Provide the (x, y) coordinate of the cell's center where the given text is located.  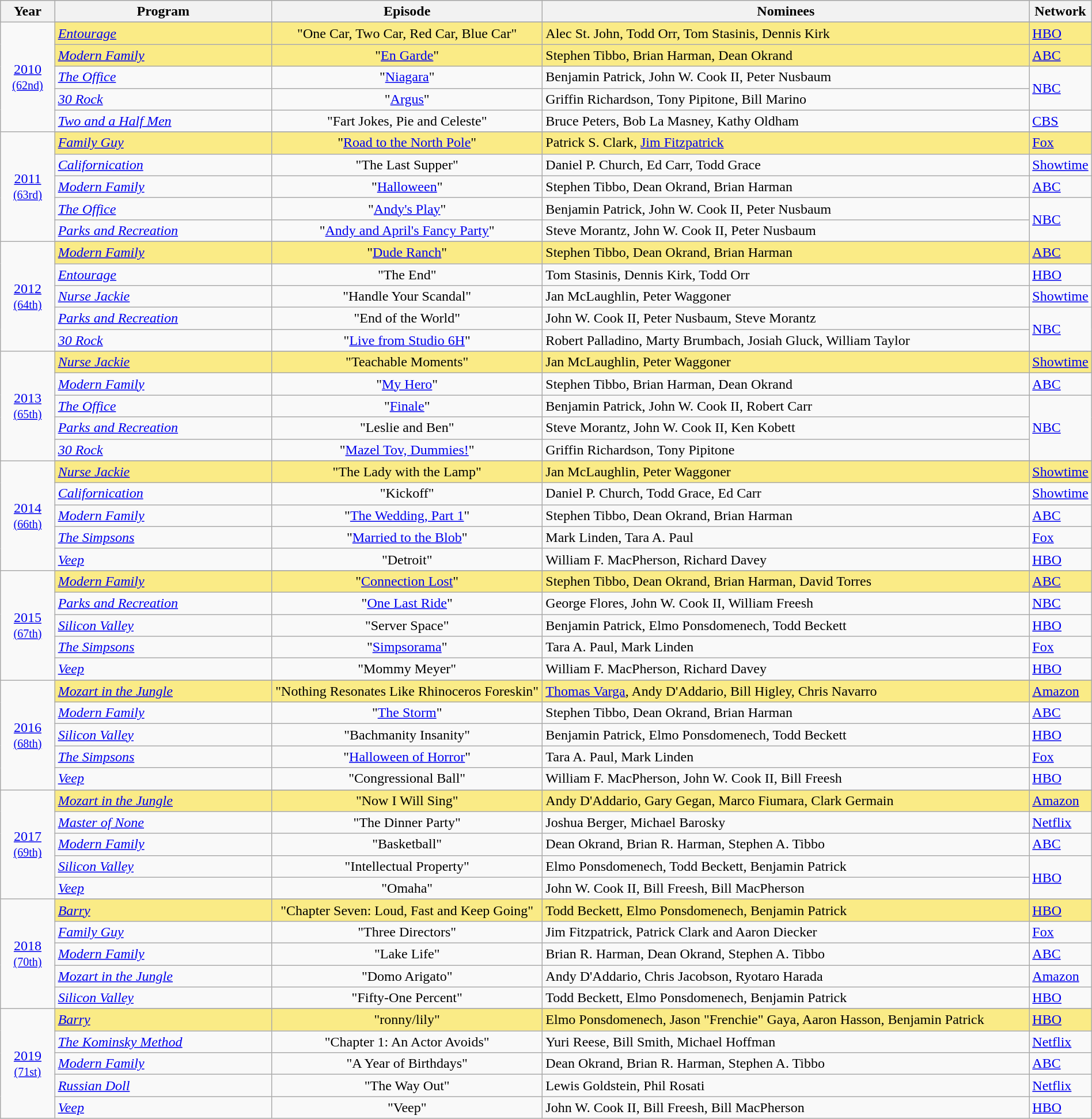
"The Lady with the Lamp" (407, 472)
"Chapter Seven: Loud, Fast and Keep Going" (407, 910)
"Lake Life" (407, 954)
"End of the World" (407, 318)
"Congressional Ball" (407, 779)
Lewis Goldstein, Phil Rosati (786, 1086)
2019(71st) (28, 1064)
Master of None (163, 822)
Russian Doll (163, 1086)
2014(66th) (28, 515)
2016(68th) (28, 735)
CBS (1060, 121)
2012(64th) (28, 296)
"The Last Supper" (407, 165)
2011(63rd) (28, 187)
Robert Palladino, Marty Brumbach, Josiah Gluck, William Taylor (786, 340)
"Nothing Resonates Like Rhinoceros Foreskin" (407, 691)
"The Dinner Party" (407, 822)
"Chapter 1: An Actor Avoids" (407, 1042)
"Omaha" (407, 888)
"Now I Will Sing" (407, 801)
"Teachable Moments" (407, 362)
Stephen Tibbo, Dean Okrand, Brian Harman, David Torres (786, 581)
"Leslie and Ben" (407, 428)
Alec St. John, Todd Orr, Tom Stasinis, Dennis Kirk (786, 33)
John W. Cook II, Peter Nusbaum, Steve Morantz (786, 318)
William F. MacPherson, John W. Cook II, Bill Freesh (786, 779)
"Andy's Play" (407, 208)
"Simpsorama" (407, 647)
2018(70th) (28, 954)
Benjamin Patrick, John W. Cook II, Robert Carr (786, 406)
"A Year of Birthdays" (407, 1064)
"Mommy Meyer" (407, 669)
"Fifty-One Percent" (407, 998)
Brian R. Harman, Dean Okrand, Stephen A. Tibbo (786, 954)
Patrick S. Clark, Jim Fitzpatrick (786, 143)
"Connection Lost" (407, 581)
"The Wedding, Part 1" (407, 515)
"Halloween" (407, 187)
Nominees (786, 12)
"Bachmanity Insanity" (407, 735)
Griffin Richardson, Tony Pipitone, Bill Marino (786, 99)
Tom Stasinis, Dennis Kirk, Todd Orr (786, 275)
Network (1060, 12)
Two and a Half Men (163, 121)
Daniel P. Church, Todd Grace, Ed Carr (786, 494)
Year (28, 12)
"Domo Arigato" (407, 976)
Steve Morantz, John W. Cook II, Ken Kobett (786, 428)
"Detroit" (407, 559)
"The End" (407, 275)
"Kickoff" (407, 494)
Yuri Reese, Bill Smith, Michael Hoffman (786, 1042)
Griffin Richardson, Tony Pipitone (786, 450)
"Handle Your Scandal" (407, 297)
Episode (407, 12)
"Finale" (407, 406)
"Road to the North Pole" (407, 143)
Mark Linden, Tara A. Paul (786, 537)
Andy D'Addario, Gary Gegan, Marco Fiumara, Clark Germain (786, 801)
"Andy and April's Fancy Party" (407, 230)
2015(67th) (28, 625)
"Dude Ranch" (407, 252)
Jim Fitzpatrick, Patrick Clark and Aaron Diecker (786, 932)
"Niagara" (407, 77)
Elmo Ponsdomenech, Jason "Frenchie" Gaya, Aaron Hasson, Benjamin Patrick (786, 1020)
"Intellectual Property" (407, 866)
"Server Space" (407, 625)
George Flores, John W. Cook II, William Freesh (786, 603)
"Basketball" (407, 844)
"Fart Jokes, Pie and Celeste" (407, 121)
2013(65th) (28, 406)
2017(69th) (28, 844)
The Kominsky Method (163, 1042)
"One Last Ride" (407, 603)
Joshua Berger, Michael Barosky (786, 822)
"Argus" (407, 99)
Andy D'Addario, Chris Jacobson, Ryotaro Harada (786, 976)
2010(62nd) (28, 77)
"My Hero" (407, 384)
"ronny/lily" (407, 1020)
"En Garde" (407, 55)
"Married to the Blob" (407, 537)
"Halloween of Horror" (407, 757)
Thomas Varga, Andy D'Addario, Bill Higley, Chris Navarro (786, 691)
"Mazel Tov, Dummies!" (407, 450)
"Live from Studio 6H" (407, 340)
"The Storm" (407, 713)
"Veep" (407, 1107)
Daniel P. Church, Ed Carr, Todd Grace (786, 165)
Bruce Peters, Bob La Masney, Kathy Oldham (786, 121)
"One Car, Two Car, Red Car, Blue Car" (407, 33)
Elmo Ponsdomenech, Todd Beckett, Benjamin Patrick (786, 866)
Program (163, 12)
"Three Directors" (407, 932)
Steve Morantz, John W. Cook II, Peter Nusbaum (786, 230)
"The Way Out" (407, 1086)
